Capture the cell that displays the provided text and extract its [X, Y] central coordinate. 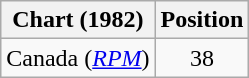
Canada (RPM) [78, 58]
Position [202, 20]
Chart (1982) [78, 20]
38 [202, 58]
